Extract the [X, Y] coordinate from the center of the cell holding the provided text.  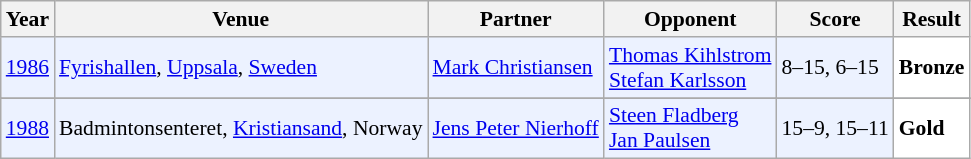
Score [836, 19]
Year [28, 19]
Opponent [690, 19]
Thomas Kihlstrom Stefan Karlsson [690, 68]
Result [932, 19]
Gold [932, 128]
Partner [516, 19]
Badmintonsenteret, Kristiansand, Norway [240, 128]
1988 [28, 128]
15–9, 15–11 [836, 128]
1986 [28, 68]
8–15, 6–15 [836, 68]
Mark Christiansen [516, 68]
Fyrishallen, Uppsala, Sweden [240, 68]
Steen Fladberg Jan Paulsen [690, 128]
Venue [240, 19]
Bronze [932, 68]
Jens Peter Nierhoff [516, 128]
